Scan for the cell matching the given text and deliver its [x, y] coordinate at center. 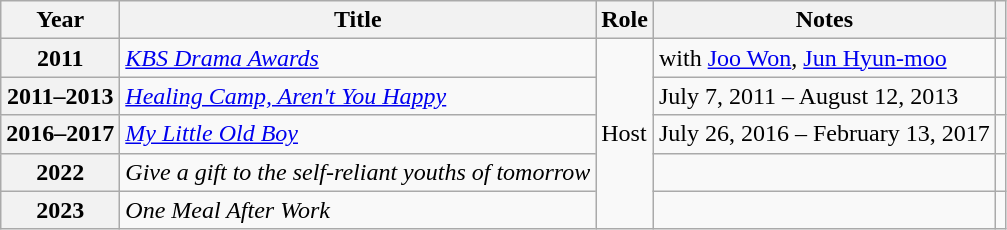
Title [358, 20]
Healing Camp, Aren't You Happy [358, 96]
Role [625, 20]
Host [625, 134]
KBS Drama Awards [358, 58]
Notes [824, 20]
Give a gift to the self-reliant youths of tomorrow [358, 172]
One Meal After Work [358, 210]
2011–2013 [60, 96]
2023 [60, 210]
with Joo Won, Jun Hyun-moo [824, 58]
2016–2017 [60, 134]
2022 [60, 172]
July 26, 2016 – February 13, 2017 [824, 134]
July 7, 2011 – August 12, 2013 [824, 96]
2011 [60, 58]
My Little Old Boy [358, 134]
Year [60, 20]
